Pinpoint the cell where the given text exists, returning its (x, y) midpoint coordinate. 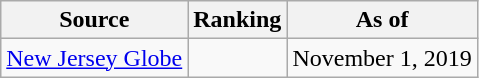
Source (94, 20)
Ranking (238, 20)
As of (382, 20)
November 1, 2019 (382, 58)
New Jersey Globe (94, 58)
